From the cell containing the given text, extract its center point as [X, Y] coordinate. 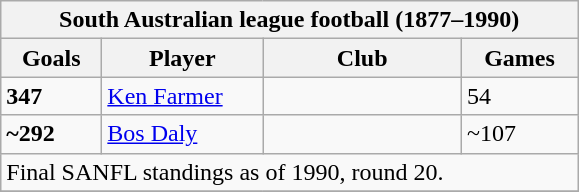
Club [362, 58]
Goals [52, 58]
347 [52, 96]
Final SANFL standings as of 1990, round 20. [290, 172]
Player [182, 58]
~292 [52, 134]
Ken Farmer [182, 96]
South Australian league football (1877–1990) [290, 20]
Bos Daly [182, 134]
54 [519, 96]
Games [519, 58]
~107 [519, 134]
